Determine the [X, Y] coordinate at the center of the cell enclosing the given text.  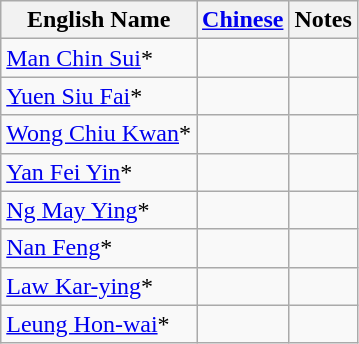
Leung Hon-wai* [99, 324]
Man Chin Sui* [99, 58]
English Name [99, 20]
Notes [323, 20]
Ng May Ying* [99, 210]
Yan Fei Yin* [99, 172]
Nan Feng* [99, 248]
Wong Chiu Kwan* [99, 134]
Yuen Siu Fai* [99, 96]
Chinese [243, 20]
Law Kar-ying* [99, 286]
